Locate the cell with the specified text and output its [X, Y] center coordinate. 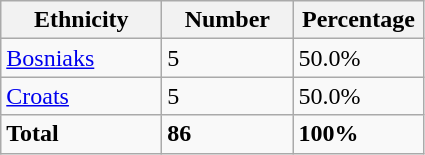
Croats [82, 96]
86 [228, 134]
Bosniaks [82, 58]
Ethnicity [82, 20]
Percentage [358, 20]
Number [228, 20]
100% [358, 134]
Total [82, 134]
